Determine the [X, Y] coordinate at the center of the cell enclosing the given text.  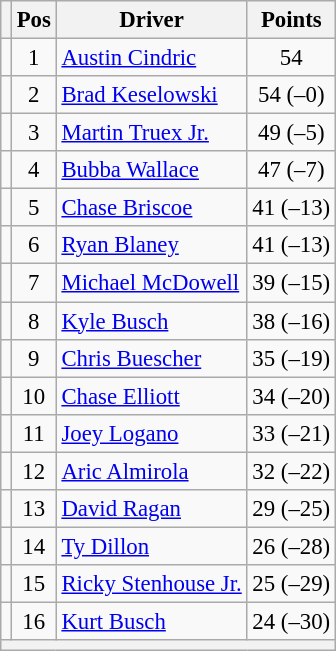
Driver [152, 20]
Kurt Busch [152, 621]
47 (–7) [291, 170]
11 [34, 433]
Ty Dillon [152, 546]
8 [34, 321]
25 (–29) [291, 584]
1 [34, 58]
39 (–15) [291, 283]
Chris Buescher [152, 358]
Points [291, 20]
54 [291, 58]
David Ragan [152, 509]
2 [34, 95]
16 [34, 621]
49 (–5) [291, 133]
Bubba Wallace [152, 170]
32 (–22) [291, 471]
Michael McDowell [152, 283]
29 (–25) [291, 509]
9 [34, 358]
33 (–21) [291, 433]
Kyle Busch [152, 321]
12 [34, 471]
5 [34, 208]
10 [34, 396]
24 (–30) [291, 621]
Chase Elliott [152, 396]
Aric Almirola [152, 471]
Ricky Stenhouse Jr. [152, 584]
14 [34, 546]
38 (–16) [291, 321]
3 [34, 133]
26 (–28) [291, 546]
Pos [34, 20]
Brad Keselowski [152, 95]
Ryan Blaney [152, 245]
Joey Logano [152, 433]
4 [34, 170]
6 [34, 245]
Chase Briscoe [152, 208]
7 [34, 283]
Martin Truex Jr. [152, 133]
Austin Cindric [152, 58]
13 [34, 509]
15 [34, 584]
54 (–0) [291, 95]
35 (–19) [291, 358]
34 (–20) [291, 396]
